Scan for the cell matching the given text and deliver its [X, Y] coordinate at center. 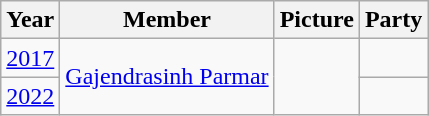
2022 [30, 96]
2017 [30, 58]
Gajendrasinh Parmar [167, 77]
Year [30, 20]
Picture [316, 20]
Party [393, 20]
Member [167, 20]
